Find where the given text appears and provide that cell's center as [x, y] coordinate. 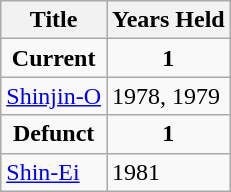
1978, 1979 [168, 96]
Shin-Ei [54, 172]
Current [54, 58]
Years Held [168, 20]
1981 [168, 172]
Title [54, 20]
Defunct [54, 134]
Shinjin-O [54, 96]
